Extract the (x, y) coordinate from the center of the cell holding the provided text.  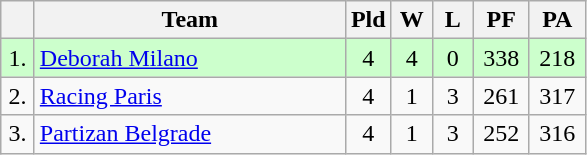
316 (557, 134)
1. (18, 58)
Partizan Belgrade (190, 134)
317 (557, 96)
Racing Paris (190, 96)
L (452, 20)
PF (501, 20)
Pld (368, 20)
PA (557, 20)
338 (501, 58)
Team (190, 20)
261 (501, 96)
2. (18, 96)
W (412, 20)
218 (557, 58)
252 (501, 134)
Deborah Milano (190, 58)
0 (452, 58)
3. (18, 134)
